Output the (x, y) coordinate of the center of the cell containing the given text.  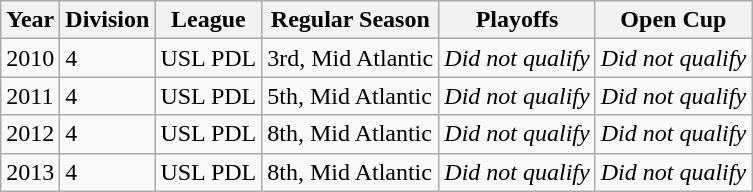
Playoffs (517, 20)
Regular Season (350, 20)
2010 (30, 58)
Division (108, 20)
3rd, Mid Atlantic (350, 58)
2012 (30, 134)
5th, Mid Atlantic (350, 96)
League (208, 20)
2011 (30, 96)
2013 (30, 172)
Year (30, 20)
Open Cup (673, 20)
